Locate the cell with the specified text and output its (X, Y) center coordinate. 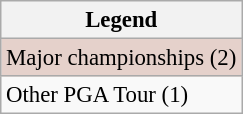
Other PGA Tour (1) (122, 95)
Legend (122, 20)
Major championships (2) (122, 58)
